From the cell containing the given text, extract its center point as [X, Y] coordinate. 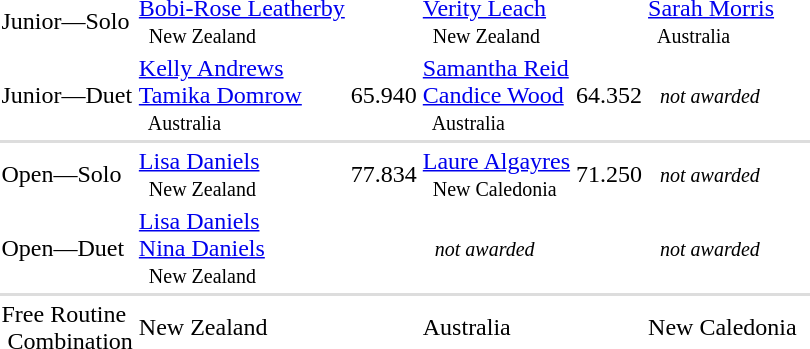
77.834 [384, 174]
Lisa Daniels Nina Daniels New Zealand [242, 248]
Kelly Andrews Tamika Domrow Australia [242, 95]
Lisa Daniels New Zealand [242, 174]
64.352 [610, 95]
Open—Duet [67, 248]
65.940 [384, 95]
Laure Algayres New Caledonia [496, 174]
71.250 [610, 174]
Open—Solo [67, 174]
Samantha Reid Candice Wood Australia [496, 95]
Junior—Duet [67, 95]
